Determine the [X, Y] coordinate at the center of the cell enclosing the given text.  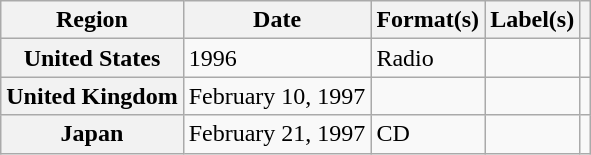
Date [277, 20]
February 21, 1997 [277, 134]
United Kingdom [92, 96]
United States [92, 58]
Radio [428, 58]
Region [92, 20]
CD [428, 134]
Format(s) [428, 20]
Label(s) [532, 20]
1996 [277, 58]
February 10, 1997 [277, 96]
Japan [92, 134]
